Provide the [x, y] coordinate of the cell's center where the given text is located.  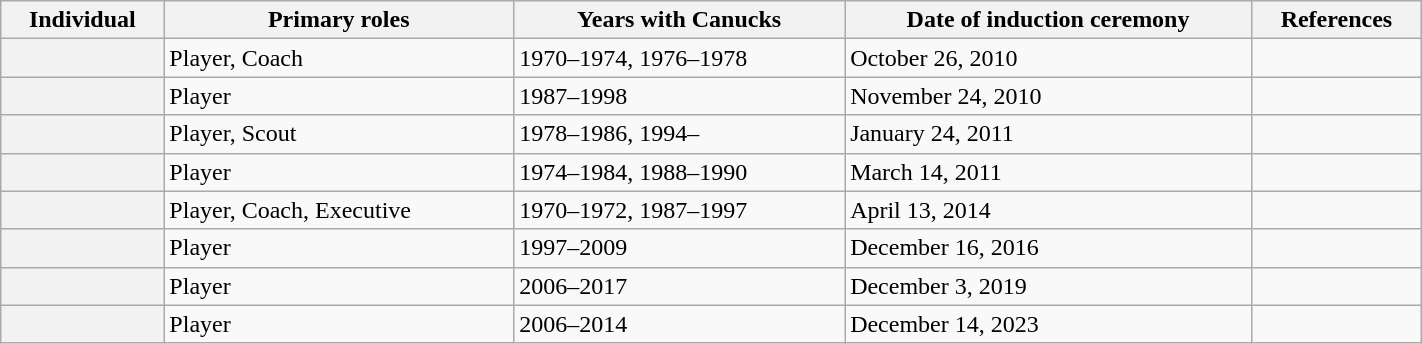
October 26, 2010 [1048, 58]
December 14, 2023 [1048, 324]
December 3, 2019 [1048, 286]
1970–1972, 1987–1997 [680, 210]
March 14, 2011 [1048, 172]
Player, Scout [339, 134]
April 13, 2014 [1048, 210]
Primary roles [339, 20]
2006–2017 [680, 286]
References [1337, 20]
1997–2009 [680, 248]
1987–1998 [680, 96]
Individual [82, 20]
November 24, 2010 [1048, 96]
1970–1974, 1976–1978 [680, 58]
January 24, 2011 [1048, 134]
December 16, 2016 [1048, 248]
1978–1986, 1994– [680, 134]
Player, Coach, Executive [339, 210]
Player, Coach [339, 58]
Date of induction ceremony [1048, 20]
1974–1984, 1988–1990 [680, 172]
2006–2014 [680, 324]
Years with Canucks [680, 20]
